Provide the [X, Y] coordinate of the cell's center where the given text is located.  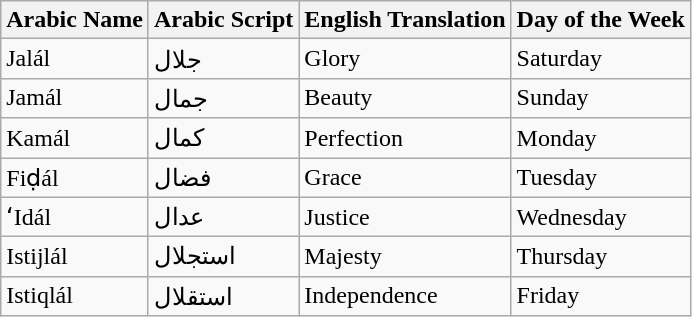
استجلال [223, 257]
Fiḍál [75, 178]
Day of the Week [600, 20]
Grace [405, 178]
ʻIdál [75, 217]
جمال [223, 98]
Istiqlál [75, 296]
Independence [405, 296]
Majesty [405, 257]
فضال [223, 178]
Istijlál [75, 257]
Perfection [405, 138]
Jamál [75, 98]
Thursday [600, 257]
Arabic Name [75, 20]
Glory [405, 59]
Saturday [600, 59]
Wednesday [600, 217]
Arabic Script [223, 20]
Jalál [75, 59]
Tuesday [600, 178]
عدال [223, 217]
استقلال [223, 296]
English Translation [405, 20]
Friday [600, 296]
Sunday [600, 98]
Kamál [75, 138]
Beauty [405, 98]
Justice [405, 217]
جلال [223, 59]
Monday [600, 138]
كمال [223, 138]
